Return [X, Y] of the center of cell containing provided text 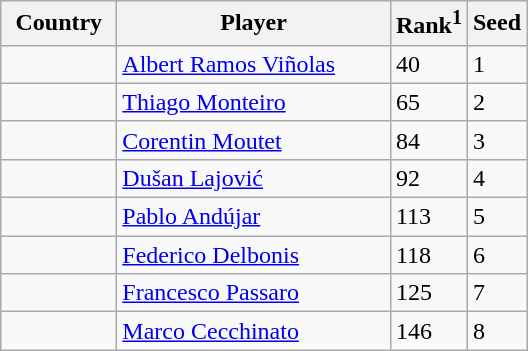
125 [428, 293]
Marco Cecchinato [254, 331]
Dušan Lajović [254, 178]
Pablo Andújar [254, 217]
40 [428, 64]
Corentin Moutet [254, 140]
Francesco Passaro [254, 293]
Albert Ramos Viñolas [254, 64]
Thiago Monteiro [254, 102]
8 [496, 331]
113 [428, 217]
Rank1 [428, 24]
118 [428, 255]
5 [496, 217]
92 [428, 178]
Player [254, 24]
Seed [496, 24]
1 [496, 64]
Country [59, 24]
6 [496, 255]
3 [496, 140]
84 [428, 140]
2 [496, 102]
146 [428, 331]
7 [496, 293]
65 [428, 102]
Federico Delbonis [254, 255]
4 [496, 178]
